Scan for the cell matching the given text and deliver its [X, Y] coordinate at center. 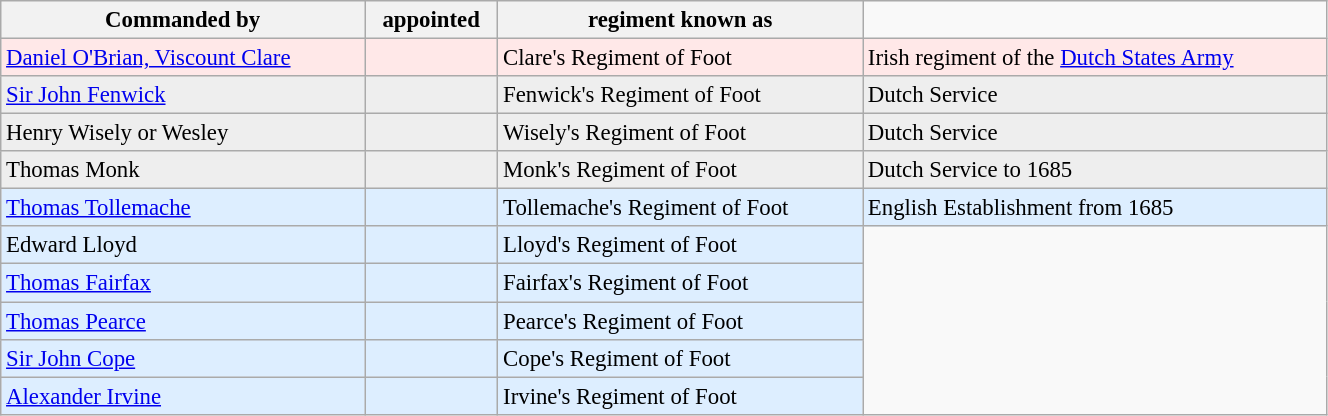
English Establishment from 1685 [1095, 208]
Thomas Monk [183, 170]
Tollemache's Regiment of Foot [680, 208]
Irish regiment of the Dutch States Army [1095, 58]
regiment known as [680, 20]
Edward Lloyd [183, 245]
Henry Wisely or Wesley [183, 133]
Cope's Regiment of Foot [680, 358]
Monk's Regiment of Foot [680, 170]
Sir John Fenwick [183, 95]
Clare's Regiment of Foot [680, 58]
Fairfax's Regiment of Foot [680, 283]
Thomas Tollemache [183, 208]
Alexander Irvine [183, 396]
Wisely's Regiment of Foot [680, 133]
Commanded by [183, 20]
Fenwick's Regiment of Foot [680, 95]
Irvine's Regiment of Foot [680, 396]
Pearce's Regiment of Foot [680, 321]
appointed [432, 20]
Lloyd's Regiment of Foot [680, 245]
Thomas Fairfax [183, 283]
Daniel O'Brian, Viscount Clare [183, 58]
Sir John Cope [183, 358]
Thomas Pearce [183, 321]
Dutch Service to 1685 [1095, 170]
